Locate the cell with the specified text and output its [X, Y] center coordinate. 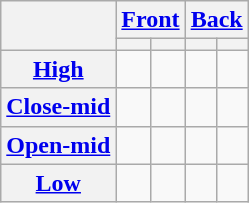
Open-mid [58, 145]
Back [216, 20]
Low [58, 183]
Close-mid [58, 107]
High [58, 69]
Front [150, 20]
